Return the (X, Y) coordinate for the center point of the cell that contains the specified text.  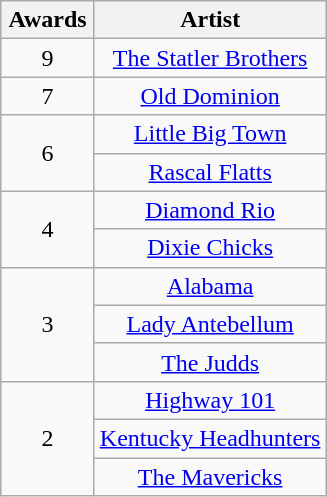
Dixie Chicks (210, 248)
Awards (48, 20)
3 (48, 324)
2 (48, 438)
7 (48, 96)
Artist (210, 20)
Little Big Town (210, 134)
Diamond Rio (210, 210)
Kentucky Headhunters (210, 438)
The Mavericks (210, 477)
Highway 101 (210, 400)
6 (48, 153)
Old Dominion (210, 96)
4 (48, 229)
Alabama (210, 286)
9 (48, 58)
Rascal Flatts (210, 172)
The Statler Brothers (210, 58)
Lady Antebellum (210, 324)
The Judds (210, 362)
